Locate the cell with the specified text and output its (X, Y) center coordinate. 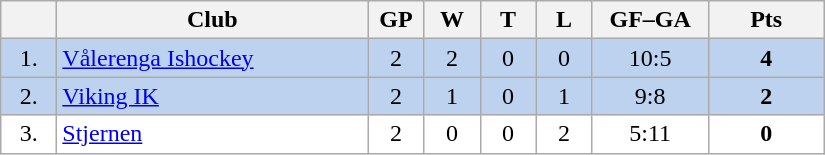
5:11 (650, 134)
1. (29, 58)
Viking IK (212, 96)
Pts (766, 20)
L (564, 20)
T (508, 20)
W (452, 20)
4 (766, 58)
Vålerenga Ishockey (212, 58)
GF–GA (650, 20)
3. (29, 134)
2. (29, 96)
Club (212, 20)
GP (396, 20)
9:8 (650, 96)
Stjernen (212, 134)
10:5 (650, 58)
